Extract the (x, y) coordinate from the center of the cell holding the provided text.  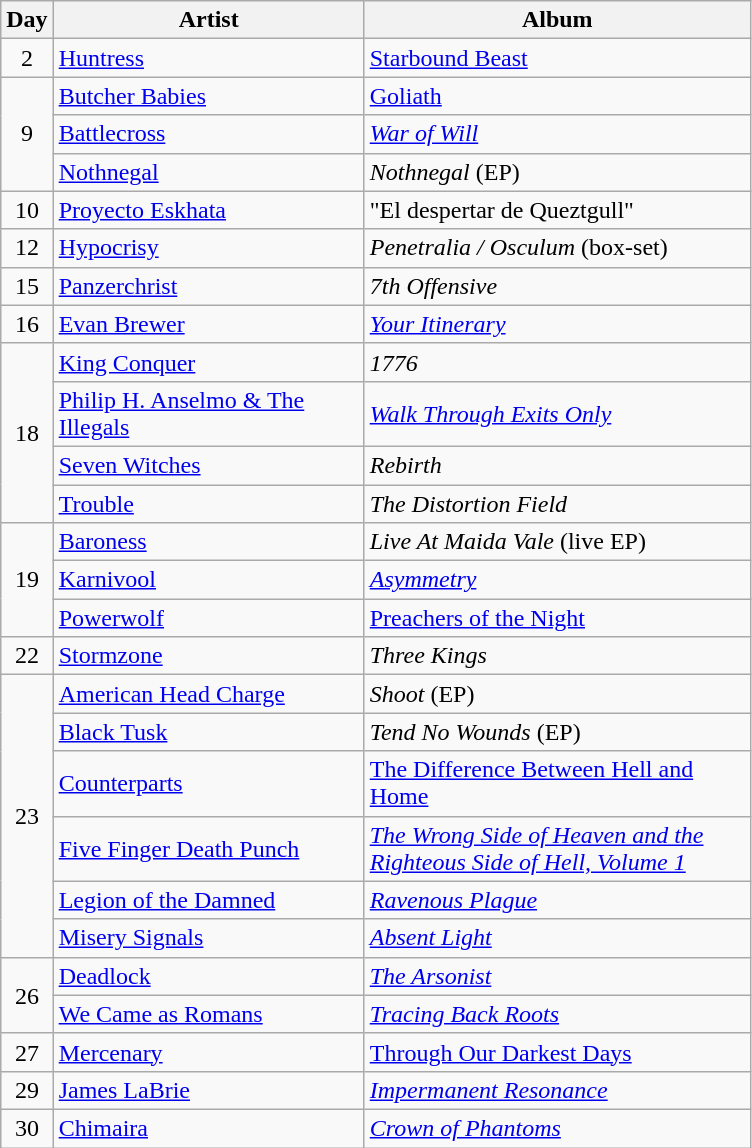
2 (27, 58)
Album (557, 20)
Butcher Babies (208, 96)
We Came as Romans (208, 1014)
1776 (557, 362)
9 (27, 134)
Misery Signals (208, 938)
Day (27, 20)
Trouble (208, 503)
Your Itinerary (557, 324)
Three Kings (557, 656)
Proyecto Eskhata (208, 210)
Starbound Beast (557, 58)
Crown of Phantoms (557, 1128)
Huntress (208, 58)
Karnivool (208, 580)
Live At Maida Vale (live EP) (557, 542)
Rebirth (557, 465)
Hypocrisy (208, 248)
Nothnegal (EP) (557, 172)
James LaBrie (208, 1090)
Black Tusk (208, 732)
10 (27, 210)
Walk Through Exits Only (557, 414)
22 (27, 656)
Shoot (EP) (557, 694)
16 (27, 324)
Stormzone (208, 656)
Powerwolf (208, 618)
Seven Witches (208, 465)
Penetralia / Osculum (box-set) (557, 248)
Impermanent Resonance (557, 1090)
23 (27, 816)
Baroness (208, 542)
"El despertar de Queztgull" (557, 210)
29 (27, 1090)
Absent Light (557, 938)
Tend No Wounds (EP) (557, 732)
Mercenary (208, 1052)
Evan Brewer (208, 324)
The Wrong Side of Heaven and the Righteous Side of Hell, Volume 1 (557, 848)
Nothnegal (208, 172)
Deadlock (208, 976)
30 (27, 1128)
War of Will (557, 134)
12 (27, 248)
Panzerchrist (208, 286)
Artist (208, 20)
Philip H. Anselmo & The Illegals (208, 414)
Tracing Back Roots (557, 1014)
7th Offensive (557, 286)
19 (27, 580)
Goliath (557, 96)
The Difference Between Hell and Home (557, 784)
The Distortion Field (557, 503)
Five Finger Death Punch (208, 848)
Ravenous Plague (557, 900)
Through Our Darkest Days (557, 1052)
18 (27, 432)
American Head Charge (208, 694)
The Arsonist (557, 976)
Battlecross (208, 134)
27 (27, 1052)
King Conquer (208, 362)
Preachers of the Night (557, 618)
Counterparts (208, 784)
Chimaira (208, 1128)
15 (27, 286)
Asymmetry (557, 580)
26 (27, 995)
Legion of the Damned (208, 900)
